Return the [X, Y] coordinate for the center point of the cell that contains the specified text.  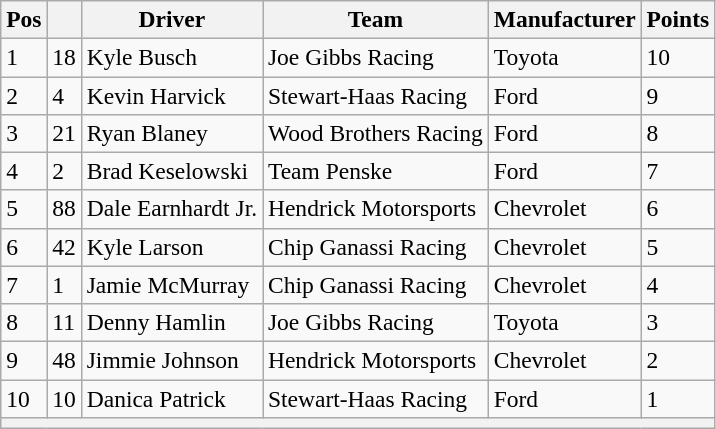
42 [64, 247]
Ryan Blaney [172, 133]
Jamie McMurray [172, 285]
88 [64, 209]
Team Penske [376, 171]
Kevin Harvick [172, 95]
Points [678, 19]
21 [64, 133]
Wood Brothers Racing [376, 133]
Driver [172, 19]
11 [64, 322]
Danica Patrick [172, 398]
18 [64, 57]
Kyle Larson [172, 247]
Team [376, 19]
Dale Earnhardt Jr. [172, 209]
Brad Keselowski [172, 171]
Denny Hamlin [172, 322]
Pos [24, 19]
Jimmie Johnson [172, 360]
Manufacturer [564, 19]
Kyle Busch [172, 57]
48 [64, 360]
